From the cell containing the given text, extract its center point as (x, y) coordinate. 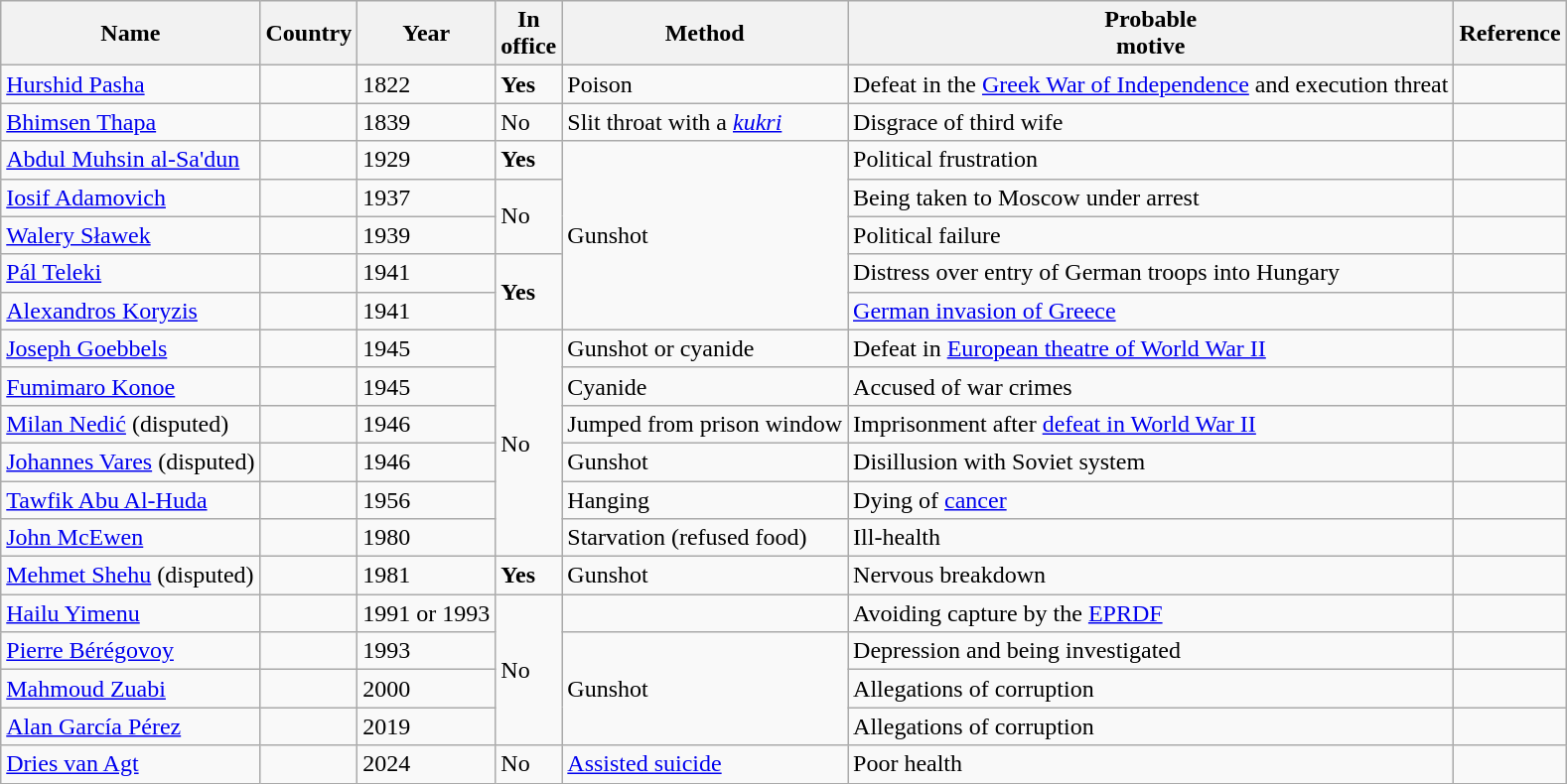
Country (309, 34)
Imprisonment after defeat in World War II (1151, 424)
1822 (427, 84)
Fumimaro Konoe (131, 386)
Hanging (705, 499)
Avoiding capture by the EPRDF (1151, 613)
German invasion of Greece (1151, 311)
Ill-health (1151, 538)
1929 (427, 160)
1981 (427, 576)
Distress over entry of German troops into Hungary (1151, 273)
1937 (427, 197)
Disillusion with Soviet system (1151, 461)
Disgrace of third wife (1151, 122)
1993 (427, 651)
Slit throat with a kukri (705, 122)
Abdul Muhsin al-Sa'dun (131, 160)
1839 (427, 122)
Being taken to Moscow under arrest (1151, 197)
2000 (427, 689)
Walery Sławek (131, 235)
Year (427, 34)
Nervous breakdown (1151, 576)
Poor health (1151, 764)
Johannes Vares (disputed) (131, 461)
2019 (427, 726)
Method (705, 34)
1939 (427, 235)
Reference (1509, 34)
Defeat in European theatre of World War II (1151, 348)
Dying of cancer (1151, 499)
Dries van Agt (131, 764)
Mahmoud Zuabi (131, 689)
1980 (427, 538)
Joseph Goebbels (131, 348)
Probablemotive (1151, 34)
Pierre Bérégovoy (131, 651)
Mehmet Shehu (disputed) (131, 576)
Political failure (1151, 235)
Poison (705, 84)
Alan García Pérez (131, 726)
Defeat in the Greek War of Independence and execution threat (1151, 84)
Depression and being investigated (1151, 651)
2024 (427, 764)
Alexandros Koryzis (131, 311)
Gunshot or cyanide (705, 348)
1991 or 1993 (427, 613)
Assisted suicide (705, 764)
Cyanide (705, 386)
John McEwen (131, 538)
Political frustration (1151, 160)
Hurshid Pasha (131, 84)
In office (528, 34)
Milan Nedić (disputed) (131, 424)
Starvation (refused food) (705, 538)
Jumped from prison window (705, 424)
1956 (427, 499)
Bhimsen Thapa (131, 122)
Hailu Yimenu (131, 613)
Pál Teleki (131, 273)
Tawfik Abu Al-Huda (131, 499)
Name (131, 34)
Iosif Adamovich (131, 197)
Accused of war crimes (1151, 386)
